Return [x, y] of the center of cell containing provided text 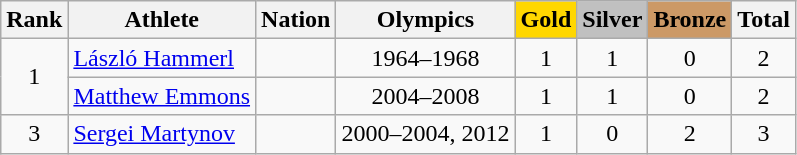
Rank [34, 20]
Total [764, 20]
Matthew Emmons [162, 96]
Nation [296, 20]
2004–2008 [426, 96]
Olympics [426, 20]
Sergei Martynov [162, 134]
László Hammerl [162, 58]
Bronze [690, 20]
Gold [546, 20]
Athlete [162, 20]
1964–1968 [426, 58]
Silver [612, 20]
2000–2004, 2012 [426, 134]
